Search for the cell housing the specified text and yield its (X, Y) center coordinate. 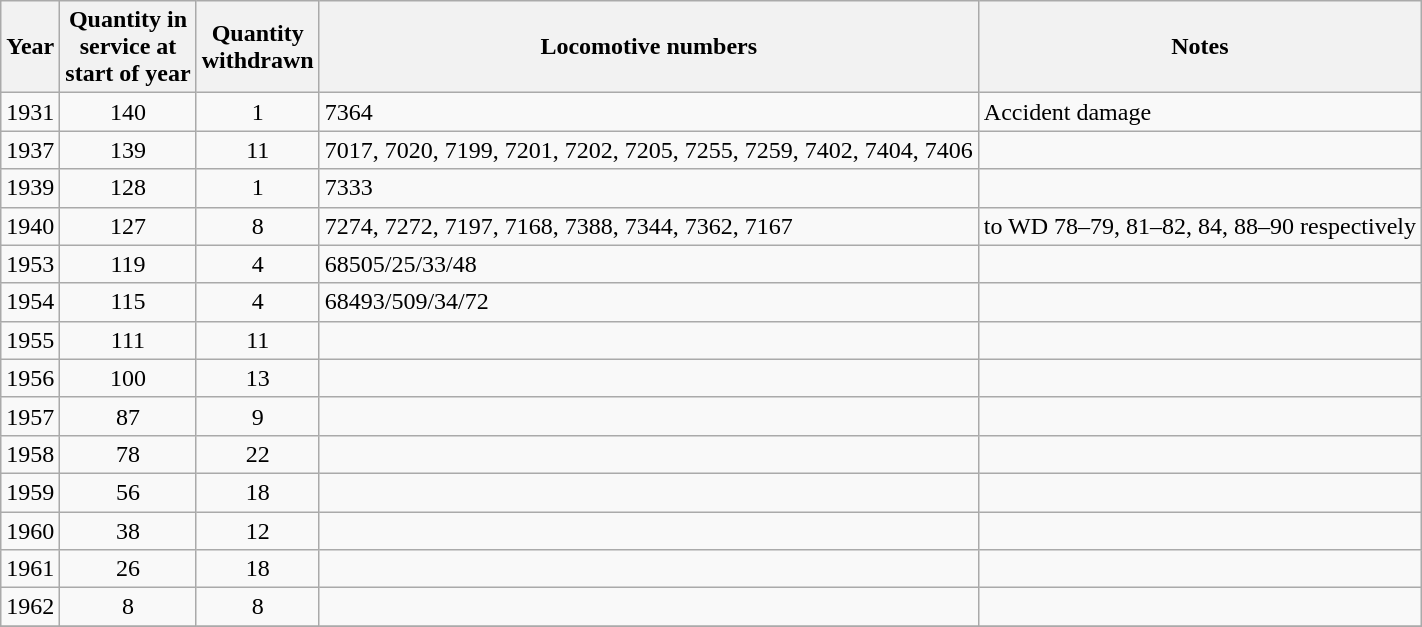
1956 (30, 378)
139 (128, 150)
1939 (30, 188)
1937 (30, 150)
7333 (648, 188)
Quantitywithdrawn (258, 47)
1961 (30, 569)
128 (128, 188)
Quantity inservice atstart of year (128, 47)
1958 (30, 454)
7274, 7272, 7197, 7168, 7388, 7344, 7362, 7167 (648, 226)
111 (128, 340)
1955 (30, 340)
1957 (30, 416)
1931 (30, 112)
38 (128, 531)
7017, 7020, 7199, 7201, 7202, 7205, 7255, 7259, 7402, 7404, 7406 (648, 150)
Locomotive numbers (648, 47)
7364 (648, 112)
140 (128, 112)
127 (128, 226)
1959 (30, 492)
Year (30, 47)
1940 (30, 226)
87 (128, 416)
100 (128, 378)
68505/25/33/48 (648, 264)
1954 (30, 302)
13 (258, 378)
22 (258, 454)
56 (128, 492)
12 (258, 531)
26 (128, 569)
78 (128, 454)
115 (128, 302)
1953 (30, 264)
9 (258, 416)
1962 (30, 607)
1960 (30, 531)
119 (128, 264)
68493/509/34/72 (648, 302)
Accident damage (1200, 112)
to WD 78–79, 81–82, 84, 88–90 respectively (1200, 226)
Notes (1200, 47)
